From the cell containing the given text, extract its center point as (x, y) coordinate. 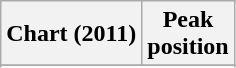
Chart (2011) (72, 34)
Peakposition (188, 34)
